Determine the [X, Y] coordinate at the center of the cell enclosing the given text.  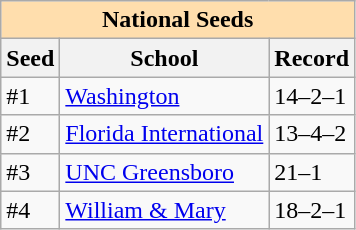
21–1 [312, 172]
National Seeds [178, 20]
UNC Greensboro [164, 172]
#2 [30, 134]
13–4–2 [312, 134]
18–2–1 [312, 210]
Record [312, 58]
Washington [164, 96]
#4 [30, 210]
School [164, 58]
14–2–1 [312, 96]
Florida International [164, 134]
Seed [30, 58]
#1 [30, 96]
William & Mary [164, 210]
#3 [30, 172]
